Return the [X, Y] coordinate for the center point of the cell that contains the specified text.  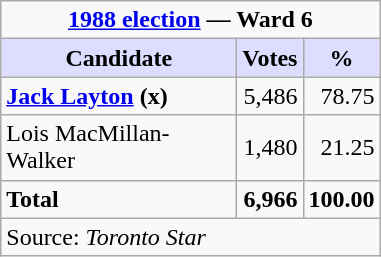
% [342, 58]
6,966 [270, 199]
1,480 [270, 148]
21.25 [342, 148]
100.00 [342, 199]
Jack Layton (x) [119, 96]
Lois MacMillan-Walker [119, 148]
78.75 [342, 96]
1988 election — Ward 6 [190, 20]
5,486 [270, 96]
Votes [270, 58]
Candidate [119, 58]
Total [119, 199]
Source: Toronto Star [190, 237]
